Search for the cell housing the specified text and yield its [x, y] center coordinate. 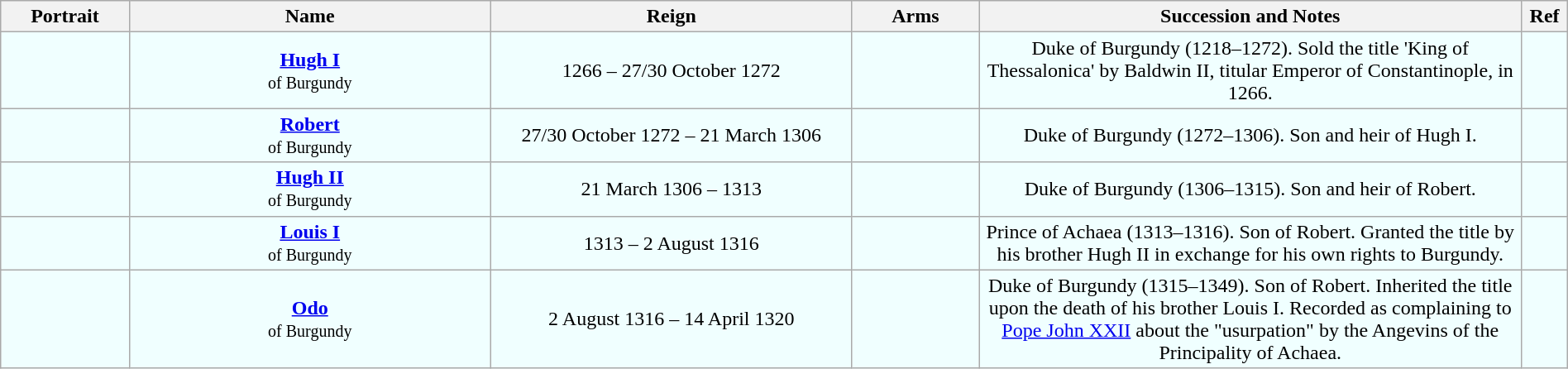
Louis Iof Burgundy [309, 243]
21 March 1306 – 1313 [672, 189]
27/30 October 1272 – 21 March 1306 [672, 136]
1266 – 27/30 October 1272 [672, 70]
Reign [672, 17]
Duke of Burgundy (1306–1315). Son and heir of Robert. [1250, 189]
Duke of Burgundy (1218–1272). Sold the title 'King of Thessalonica' by Baldwin II, titular Emperor of Constantinople, in 1266. [1250, 70]
Ref [1545, 17]
Hugh Iof Burgundy [309, 70]
Prince of Achaea (1313–1316). Son of Robert. Granted the title by his brother Hugh II in exchange for his own rights to Burgundy. [1250, 243]
Portrait [65, 17]
Robertof Burgundy [309, 136]
1313 – 2 August 1316 [672, 243]
2 August 1316 – 14 April 1320 [672, 319]
Name [309, 17]
Arms [915, 17]
Hugh IIof Burgundy [309, 189]
Succession and Notes [1250, 17]
Duke of Burgundy (1272–1306). Son and heir of Hugh I. [1250, 136]
Odoof Burgundy [309, 319]
